From the cell containing the given text, extract its center point as (X, Y) coordinate. 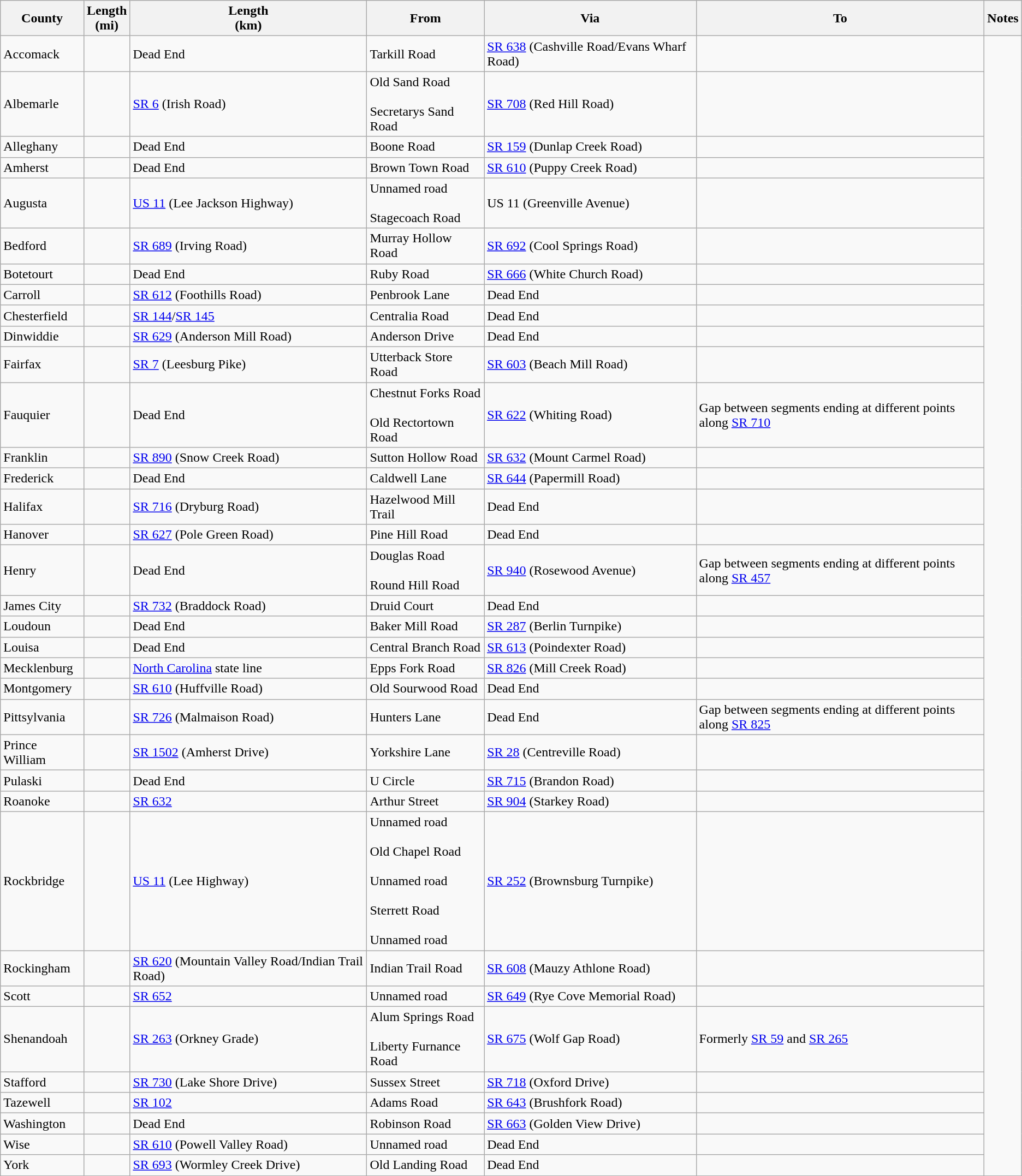
Gap between segments ending at different points along SR 825 (840, 717)
SR 726 (Malmaison Road) (248, 717)
Tazewell (43, 1103)
SR 643 (Brushfork Road) (590, 1103)
SR 689 (Irving Road) (248, 246)
U Circle (426, 780)
Hanover (43, 535)
Scott (43, 996)
SR 627 (Pole Green Road) (248, 535)
Gap between segments ending at different points along SR 710 (840, 415)
Prince William (43, 752)
US 11 (Lee Jackson Highway) (248, 203)
SR 613 (Poindexter Road) (590, 647)
SR 666 (White Church Road) (590, 274)
SR 28 (Centreville Road) (590, 752)
SR 632 (248, 801)
SR 663 (Golden View Drive) (590, 1124)
SR 826 (Mill Creek Road) (590, 668)
Carroll (43, 295)
Amherst (43, 168)
Louisa (43, 647)
SR 102 (248, 1103)
From (426, 19)
Central Branch Road (426, 647)
SR 693 (Wormley Creek Drive) (248, 1165)
SR 716 (Dryburg Road) (248, 506)
SR 608 (Mauzy Athlone Road) (590, 968)
Stafford (43, 1082)
Old Landing Road (426, 1165)
Baker Mill Road (426, 626)
SR 649 (Rye Cove Memorial Road) (590, 996)
Botetourt (43, 274)
Washington (43, 1124)
To (840, 19)
Franklin (43, 458)
SR 144/SR 145 (248, 315)
Pine Hill Road (426, 535)
Montgomery (43, 689)
Albemarle (43, 104)
SR 940 (Rosewood Avenue) (590, 570)
Alleghany (43, 147)
SR 263 (Orkney Grade) (248, 1039)
Unnamed roadOld Chapel RoadUnnamed roadSterrett RoadUnnamed road (426, 881)
Tarkill Road (426, 53)
Centralia Road (426, 315)
Rockingham (43, 968)
James City (43, 606)
Robinson Road (426, 1124)
SR 620 (Mountain Valley Road/Indian Trail Road) (248, 968)
Hunters Lane (426, 717)
SR 638 (Cashville Road/Evans Wharf Road) (590, 53)
Notes (1003, 19)
US 11 (Greenville Avenue) (590, 203)
Pulaski (43, 780)
Pittsylvania (43, 717)
Penbrook Lane (426, 295)
Halifax (43, 506)
Frederick (43, 479)
SR 904 (Starkey Road) (590, 801)
SR 612 (Foothills Road) (248, 295)
SR 287 (Berlin Turnpike) (590, 626)
Ruby Road (426, 274)
Old Sourwood Road (426, 689)
Mecklenburg (43, 668)
Roanoke (43, 801)
SR 718 (Oxford Drive) (590, 1082)
Unnamed roadStagecoach Road (426, 203)
SR 890 (Snow Creek Road) (248, 458)
York (43, 1165)
Epps Fork Road (426, 668)
Accomack (43, 53)
Chesterfield (43, 315)
SR 675 (Wolf Gap Road) (590, 1039)
Adams Road (426, 1103)
SR 1502 (Amherst Drive) (248, 752)
SR 603 (Beach Mill Road) (590, 365)
SR 252 (Brownsburg Turnpike) (590, 881)
SR 730 (Lake Shore Drive) (248, 1082)
SR 6 (Irish Road) (248, 104)
Dinwiddie (43, 336)
Douglas RoadRound Hill Road (426, 570)
Anderson Drive (426, 336)
SR 632 (Mount Carmel Road) (590, 458)
SR 708 (Red Hill Road) (590, 104)
Yorkshire Lane (426, 752)
SR 629 (Anderson Mill Road) (248, 336)
Alum Springs RoadLiberty Furnance Road (426, 1039)
Formerly SR 59 and SR 265 (840, 1039)
North Carolina state line (248, 668)
SR 622 (Whiting Road) (590, 415)
US 11 (Lee Highway) (248, 881)
Chestnut Forks RoadOld Rectortown Road (426, 415)
SR 692 (Cool Springs Road) (590, 246)
Arthur Street (426, 801)
SR 715 (Brandon Road) (590, 780)
Gap between segments ending at different points along SR 457 (840, 570)
Brown Town Road (426, 168)
SR 652 (248, 996)
Sussex Street (426, 1082)
Rockbridge (43, 881)
Via (590, 19)
Augusta (43, 203)
Utterback Store Road (426, 365)
Sutton Hollow Road (426, 458)
SR 7 (Leesburg Pike) (248, 365)
Bedford (43, 246)
Length(mi) (106, 19)
Length(km) (248, 19)
Hazelwood Mill Trail (426, 506)
SR 610 (Puppy Creek Road) (590, 168)
Fairfax (43, 365)
SR 610 (Huffville Road) (248, 689)
Old Sand RoadSecretarys Sand Road (426, 104)
Boone Road (426, 147)
County (43, 19)
Indian Trail Road (426, 968)
Henry (43, 570)
Shenandoah (43, 1039)
Murray Hollow Road (426, 246)
SR 732 (Braddock Road) (248, 606)
Fauquier (43, 415)
SR 644 (Papermill Road) (590, 479)
Druid Court (426, 606)
SR 159 (Dunlap Creek Road) (590, 147)
Caldwell Lane (426, 479)
Loudoun (43, 626)
SR 610 (Powell Valley Road) (248, 1144)
Wise (43, 1144)
